Identify which cell holds the provided text, then report its (x, y) central coordinate. 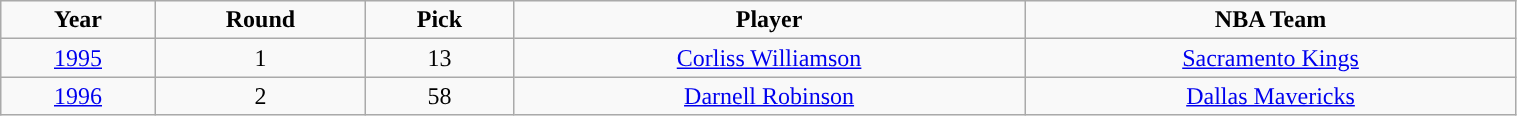
Year (78, 20)
1995 (78, 58)
1996 (78, 96)
NBA Team (1270, 20)
58 (440, 96)
Darnell Robinson (769, 96)
Player (769, 20)
Dallas Mavericks (1270, 96)
Sacramento Kings (1270, 58)
13 (440, 58)
Corliss Williamson (769, 58)
1 (260, 58)
Pick (440, 20)
Round (260, 20)
2 (260, 96)
